Output the [X, Y] coordinate of the center of the cell containing the given text.  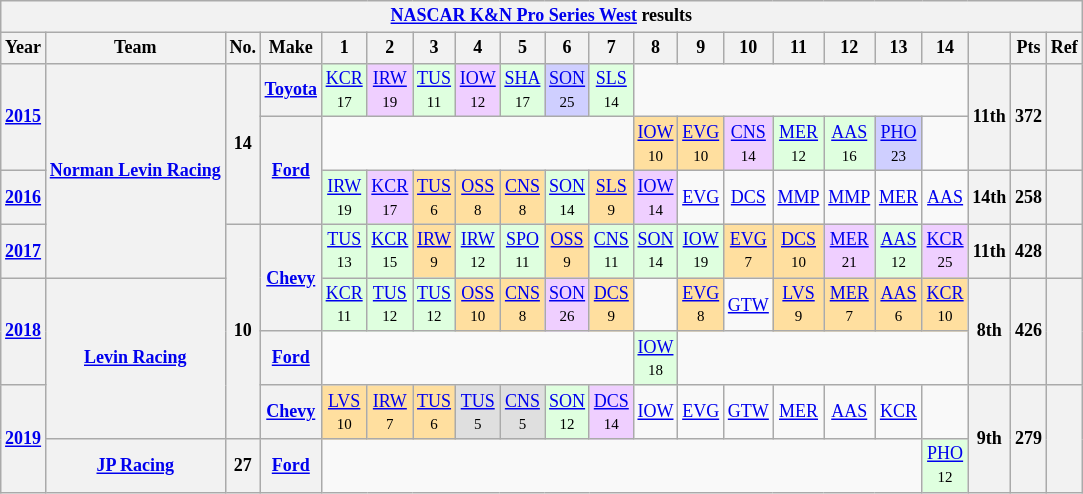
SON26 [568, 305]
KCR10 [945, 305]
PHO12 [945, 466]
3 [434, 48]
EVG10 [701, 144]
Ref [1064, 48]
IOW12 [478, 90]
2 [390, 48]
IRW7 [390, 412]
SLS9 [611, 197]
6 [568, 48]
LVS9 [798, 305]
SON25 [568, 90]
EVG7 [749, 251]
DCS9 [611, 305]
MER21 [850, 251]
27 [242, 466]
12 [850, 48]
TUS5 [478, 412]
IOW10 [656, 144]
AAS6 [899, 305]
2016 [24, 197]
Year [24, 48]
KCR15 [390, 251]
SPO11 [522, 251]
OSS8 [478, 197]
Toyota [290, 90]
MER12 [798, 144]
IOW19 [701, 251]
Levin Racing [135, 358]
IOW [656, 412]
Pts [1029, 48]
JP Racing [135, 466]
TUS11 [434, 90]
NASCAR K&N Pro Series West results [542, 16]
Norman Levin Racing [135, 170]
OSS10 [478, 305]
SHA17 [522, 90]
2019 [24, 438]
MER7 [850, 305]
OSS9 [568, 251]
EVG8 [701, 305]
Team [135, 48]
No. [242, 48]
TUS13 [344, 251]
IRW9 [434, 251]
AAS12 [899, 251]
8th [990, 332]
CNS11 [611, 251]
KCR11 [344, 305]
IOW18 [656, 358]
LVS10 [344, 412]
SLS14 [611, 90]
11 [798, 48]
9th [990, 438]
SON12 [568, 412]
DCS10 [798, 251]
Make [290, 48]
IRW12 [478, 251]
AAS16 [850, 144]
1 [344, 48]
13 [899, 48]
4 [478, 48]
2015 [24, 116]
14th [990, 197]
IOW14 [656, 197]
426 [1029, 332]
PHO23 [899, 144]
2018 [24, 332]
2017 [24, 251]
7 [611, 48]
5 [522, 48]
DCS [749, 197]
279 [1029, 438]
428 [1029, 251]
KCR [899, 412]
DCS14 [611, 412]
CNS14 [749, 144]
258 [1029, 197]
8 [656, 48]
9 [701, 48]
CNS5 [522, 412]
KCR25 [945, 251]
372 [1029, 116]
